Scan for the cell matching the given text and deliver its (x, y) coordinate at center. 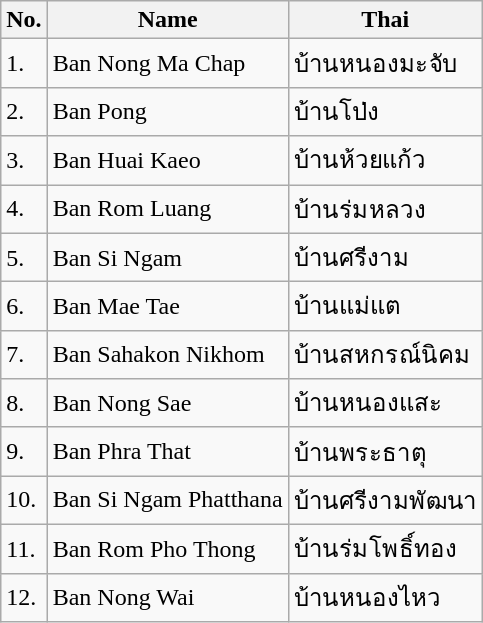
Ban Rom Luang (168, 208)
Ban Nong Ma Chap (168, 64)
3. (24, 160)
Ban Sahakon Nikhom (168, 354)
บ้านแม่แต (385, 306)
Ban Si Ngam (168, 258)
5. (24, 258)
บ้านห้วยแก้ว (385, 160)
4. (24, 208)
Thai (385, 20)
12. (24, 598)
บ้านร่มโพธิ์ทอง (385, 548)
Ban Huai Kaeo (168, 160)
2. (24, 112)
No. (24, 20)
Ban Phra That (168, 452)
บ้านหนองมะจับ (385, 64)
9. (24, 452)
บ้านพระธาตุ (385, 452)
Ban Mae Tae (168, 306)
บ้านร่มหลวง (385, 208)
บ้านโป่ง (385, 112)
บ้านสหกรณ์นิคม (385, 354)
Ban Rom Pho Thong (168, 548)
6. (24, 306)
Name (168, 20)
บ้านศรีงามพัฒนา (385, 500)
Ban Nong Sae (168, 404)
บ้านศรีงาม (385, 258)
11. (24, 548)
Ban Nong Wai (168, 598)
7. (24, 354)
บ้านหนองแสะ (385, 404)
8. (24, 404)
10. (24, 500)
Ban Si Ngam Phatthana (168, 500)
Ban Pong (168, 112)
1. (24, 64)
บ้านหนองไหว (385, 598)
